Find where the given text appears and provide that cell's center as (X, Y) coordinate. 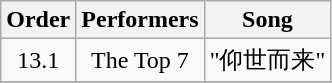
Song (268, 20)
"仰世而来" (268, 60)
The Top 7 (140, 60)
Order (38, 20)
13.1 (38, 60)
Performers (140, 20)
